Extract the [x, y] coordinate from the center of the cell holding the provided text.  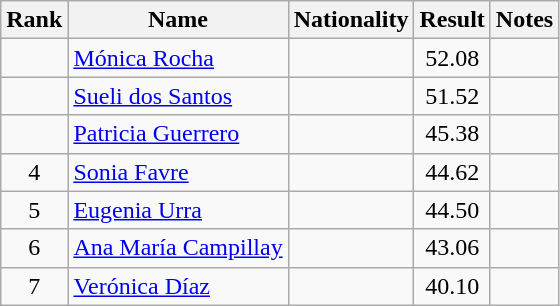
44.50 [452, 210]
45.38 [452, 134]
52.08 [452, 58]
Sonia Favre [178, 172]
43.06 [452, 248]
Result [452, 20]
Ana María Campillay [178, 248]
7 [34, 286]
Mónica Rocha [178, 58]
Sueli dos Santos [178, 96]
4 [34, 172]
5 [34, 210]
Name [178, 20]
Verónica Díaz [178, 286]
Nationality [351, 20]
Eugenia Urra [178, 210]
40.10 [452, 286]
Patricia Guerrero [178, 134]
44.62 [452, 172]
Rank [34, 20]
6 [34, 248]
51.52 [452, 96]
Notes [524, 20]
